Identify which cell holds the provided text, then report its [X, Y] central coordinate. 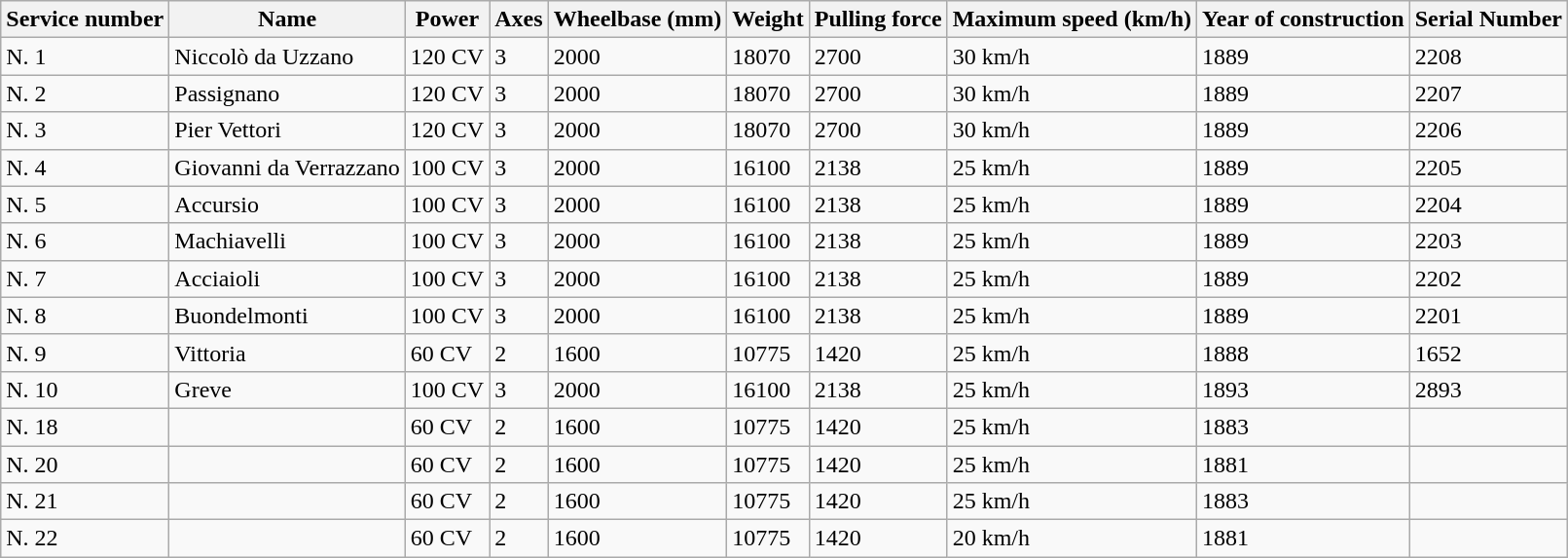
N. 9 [86, 353]
Vittoria [288, 353]
N. 4 [86, 167]
N. 18 [86, 427]
Pulling force [878, 19]
Power [447, 19]
N. 3 [86, 130]
Giovanni da Verrazzano [288, 167]
2202 [1488, 279]
N. 8 [86, 316]
2208 [1488, 56]
Name [288, 19]
Machiavelli [288, 242]
N. 7 [86, 279]
Wheelbase (mm) [638, 19]
2205 [1488, 167]
N. 20 [86, 465]
1888 [1304, 353]
Weight [768, 19]
2207 [1488, 93]
N. 10 [86, 390]
2203 [1488, 242]
1893 [1304, 390]
Pier Vettori [288, 130]
N. 1 [86, 56]
2893 [1488, 390]
N. 6 [86, 242]
Passignano [288, 93]
20 km/h [1072, 539]
Axes [519, 19]
Accursio [288, 205]
Maximum speed (km/h) [1072, 19]
2201 [1488, 316]
N. 22 [86, 539]
N. 21 [86, 502]
Acciaioli [288, 279]
Greve [288, 390]
Serial Number [1488, 19]
Service number [86, 19]
Year of construction [1304, 19]
2204 [1488, 205]
Buondelmonti [288, 316]
1652 [1488, 353]
N. 5 [86, 205]
Niccolò da Uzzano [288, 56]
2206 [1488, 130]
N. 2 [86, 93]
